Locate the cell with the specified text and output its [x, y] center coordinate. 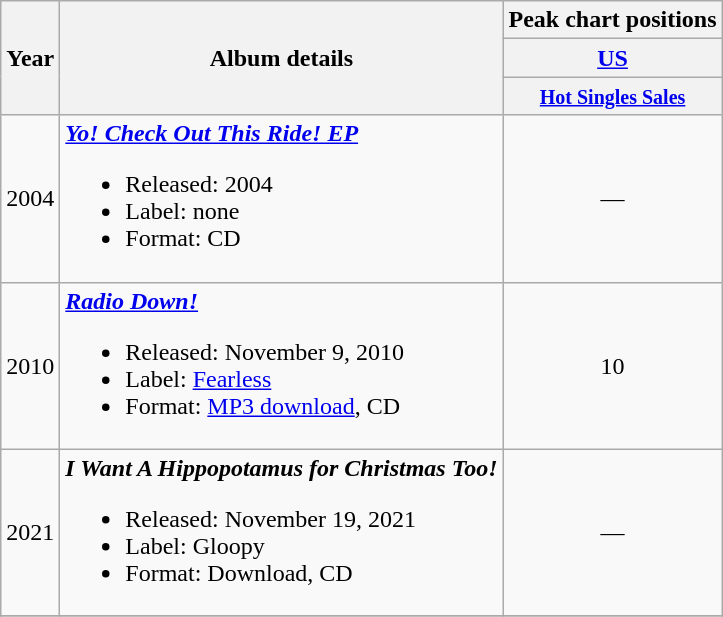
2021 [30, 532]
Peak chart positions [612, 20]
I Want A Hippopotamus for Christmas Too!Released: November 19, 2021Label: GloopyFormat: Download, CD [282, 532]
10 [612, 366]
Yo! Check Out This Ride! EPReleased: 2004Label: noneFormat: CD [282, 198]
2004 [30, 198]
Hot Singles Sales [612, 96]
2010 [30, 366]
Radio Down!Released: November 9, 2010Label: FearlessFormat: MP3 download, CD [282, 366]
Album details [282, 58]
Year [30, 58]
US [612, 58]
